Output the [X, Y] coordinate of the center of the cell containing the given text.  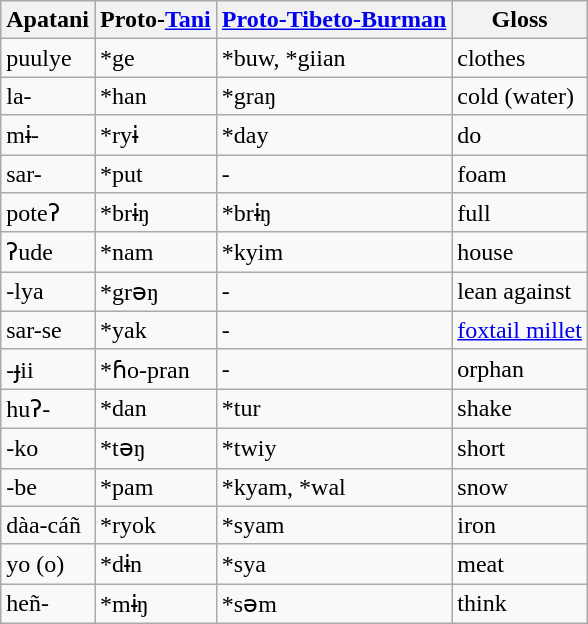
full [520, 213]
short [520, 448]
*grəŋ [155, 292]
clothes [520, 58]
*twiy [334, 448]
*pam [155, 487]
do [520, 135]
-ɟii [48, 369]
*put [155, 173]
foxtail millet [520, 330]
Proto-Tibeto-Burman [334, 20]
think [520, 604]
*nam [155, 252]
*yak [155, 330]
house [520, 252]
puulye [48, 58]
-lya [48, 292]
shake [520, 409]
*tur [334, 409]
*graŋ [334, 96]
meat [520, 564]
Apatani [48, 20]
heñ- [48, 604]
snow [520, 487]
*kyim [334, 252]
huʔ- [48, 409]
foam [520, 173]
*ge [155, 58]
sar-se [48, 330]
orphan [520, 369]
*han [155, 96]
*sya [334, 564]
la- [48, 96]
ʔude [48, 252]
*ɦo-pran [155, 369]
cold (water) [520, 96]
*ryok [155, 525]
*buw, *giian [334, 58]
*ryɨ [155, 135]
*səm [334, 604]
*mɨŋ [155, 604]
*dan [155, 409]
iron [520, 525]
*təŋ [155, 448]
sar- [48, 173]
*syam [334, 525]
mɨ- [48, 135]
-be [48, 487]
Gloss [520, 20]
lean against [520, 292]
yo (o) [48, 564]
poteʔ [48, 213]
*dɨn [155, 564]
*day [334, 135]
dàa-cáñ [48, 525]
-ko [48, 448]
Proto-Tani [155, 20]
*kyam, *wal [334, 487]
